Find where the given text appears and provide that cell's center as (x, y) coordinate. 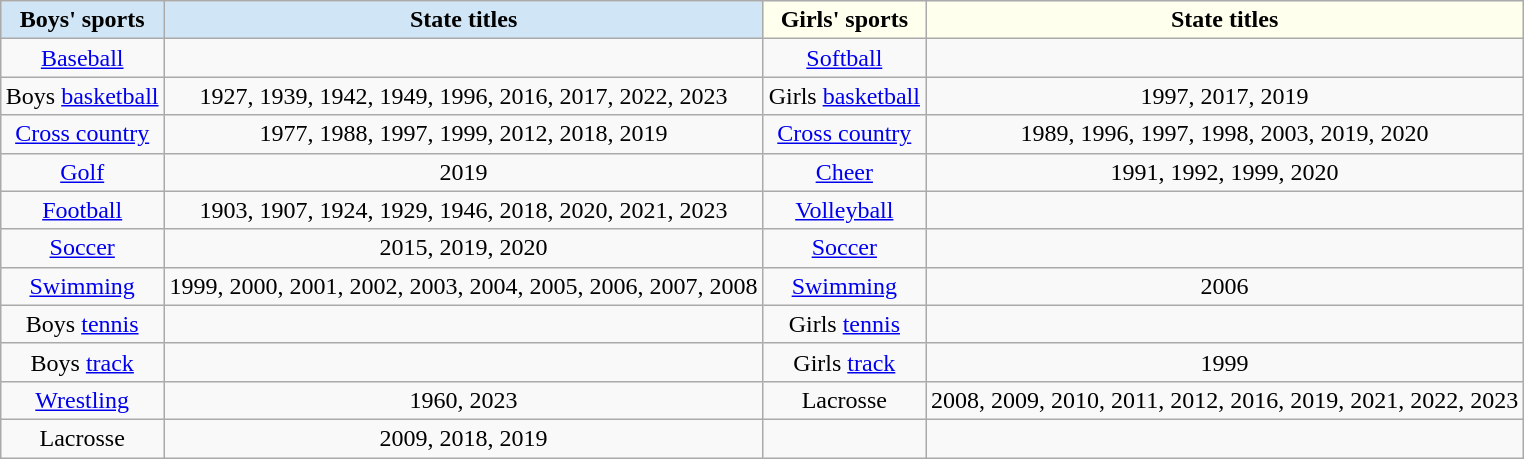
Girls tennis (844, 324)
1989, 1996, 1997, 1998, 2003, 2019, 2020 (1225, 134)
Boys tennis (82, 324)
Golf (82, 172)
2015, 2019, 2020 (464, 248)
2006 (1225, 286)
1999, 2000, 2001, 2002, 2003, 2004, 2005, 2006, 2007, 2008 (464, 286)
Cheer (844, 172)
Boys' sports (82, 20)
Girls' sports (844, 20)
Boys basketball (82, 96)
1960, 2023 (464, 400)
1977, 1988, 1997, 1999, 2012, 2018, 2019 (464, 134)
1903, 1907, 1924, 1929, 1946, 2018, 2020, 2021, 2023 (464, 210)
2019 (464, 172)
2008, 2009, 2010, 2011, 2012, 2016, 2019, 2021, 2022, 2023 (1225, 400)
1927, 1939, 1942, 1949, 1996, 2016, 2017, 2022, 2023 (464, 96)
Girls basketball (844, 96)
Wrestling (82, 400)
1999 (1225, 362)
Boys track (82, 362)
Girls track (844, 362)
Football (82, 210)
Baseball (82, 58)
Volleyball (844, 210)
1991, 1992, 1999, 2020 (1225, 172)
1997, 2017, 2019 (1225, 96)
2009, 2018, 2019 (464, 438)
Softball (844, 58)
